Output the (X, Y) coordinate of the center of the cell containing the given text.  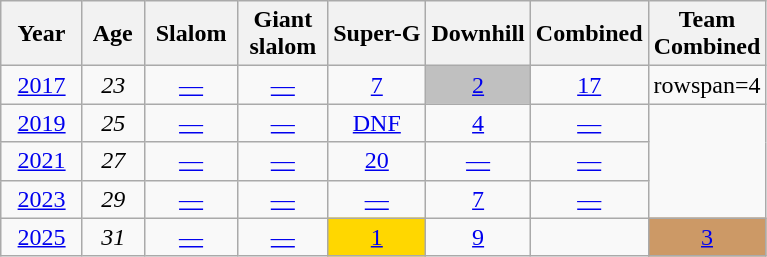
31 (113, 237)
2019 (42, 123)
Age (113, 34)
29 (113, 199)
Year (42, 34)
1 (377, 237)
23 (113, 85)
2017 (42, 85)
Super-G (377, 34)
DNF (377, 123)
2 (478, 85)
3 (707, 237)
9 (478, 237)
Downhill (478, 34)
4 (478, 123)
25 (113, 123)
rowspan=4 (707, 85)
17 (589, 85)
2023 (42, 199)
2021 (42, 161)
20 (377, 161)
2025 (42, 237)
27 (113, 161)
TeamCombined (707, 34)
Giant slalom (283, 34)
Slalom (191, 34)
Combined (589, 34)
